Extract the (X, Y) coordinate from the center of the cell holding the provided text.  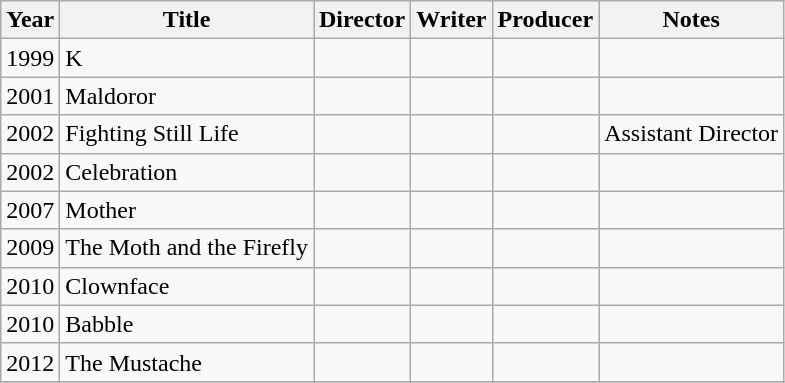
Director (362, 20)
1999 (30, 58)
Producer (546, 20)
2007 (30, 210)
2012 (30, 362)
The Moth and the Firefly (187, 248)
Mother (187, 210)
The Mustache (187, 362)
Celebration (187, 172)
2009 (30, 248)
Year (30, 20)
Assistant Director (692, 134)
Clownface (187, 286)
K (187, 58)
Fighting Still Life (187, 134)
Maldoror (187, 96)
Babble (187, 324)
Title (187, 20)
2001 (30, 96)
Writer (452, 20)
Notes (692, 20)
